Output the [X, Y] coordinate of the center of the cell containing the given text.  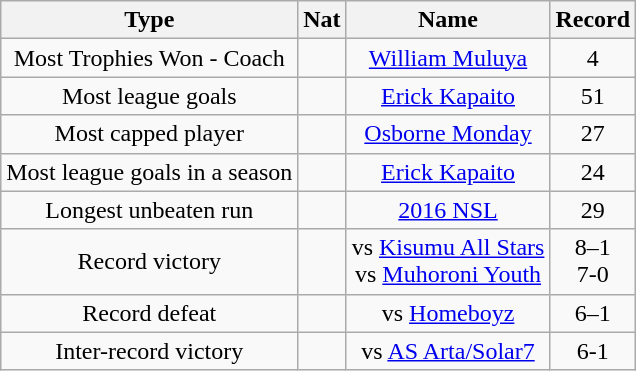
4 [593, 58]
Type [150, 20]
Osborne Monday [448, 134]
Most Trophies Won - Coach [150, 58]
Longest unbeaten run [150, 210]
24 [593, 172]
8–1 7-0 [593, 262]
Most league goals in a season [150, 172]
William Muluya [448, 58]
Nat [322, 20]
27 [593, 134]
29 [593, 210]
Inter-record victory [150, 351]
vs Kisumu All Stars vs Muhoroni Youth [448, 262]
Most capped player [150, 134]
vs AS Arta/Solar7 [448, 351]
Record victory [150, 262]
Most league goals [150, 96]
6–1 [593, 313]
2016 NSL [448, 210]
Name [448, 20]
Record [593, 20]
6-1 [593, 351]
51 [593, 96]
Record defeat [150, 313]
vs Homeboyz [448, 313]
